From the cell containing the given text, extract its center point as (x, y) coordinate. 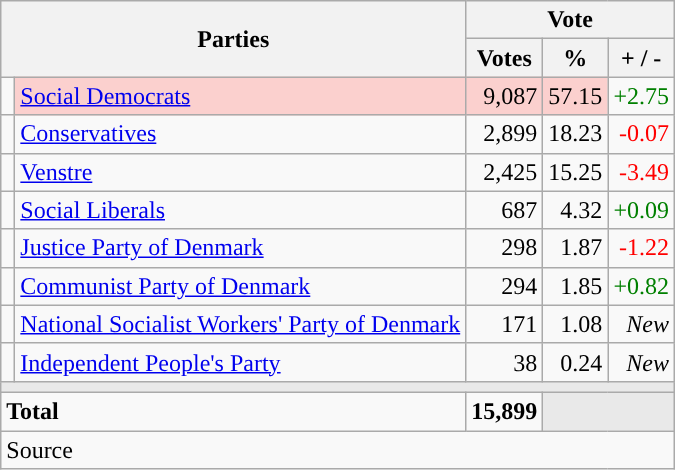
Social Liberals (240, 210)
% (576, 58)
Source (338, 449)
Social Democrats (240, 96)
0.24 (576, 362)
687 (504, 210)
+ / - (642, 58)
4.32 (576, 210)
2,899 (504, 134)
-0.07 (642, 134)
2,425 (504, 172)
1.08 (576, 324)
Conservatives (240, 134)
National Socialist Workers' Party of Denmark (240, 324)
38 (504, 362)
+2.75 (642, 96)
Total (234, 411)
15,899 (504, 411)
Communist Party of Denmark (240, 286)
294 (504, 286)
15.25 (576, 172)
Venstre (240, 172)
Vote (570, 20)
Votes (504, 58)
-1.22 (642, 248)
1.87 (576, 248)
-3.49 (642, 172)
Parties (234, 39)
9,087 (504, 96)
1.85 (576, 286)
Independent People's Party (240, 362)
298 (504, 248)
+0.82 (642, 286)
18.23 (576, 134)
57.15 (576, 96)
Justice Party of Denmark (240, 248)
+0.09 (642, 210)
171 (504, 324)
